Extract the [X, Y] coordinate from the center of the cell holding the provided text.  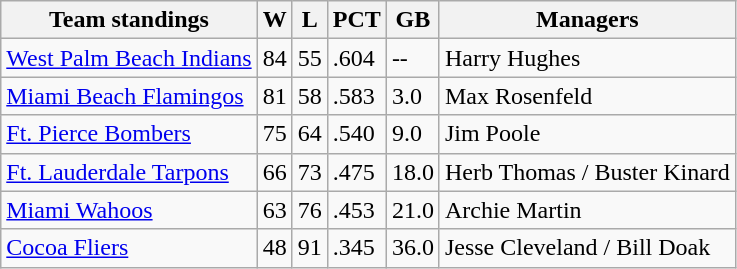
58 [310, 96]
.345 [356, 248]
West Palm Beach Indians [129, 58]
Team standings [129, 20]
18.0 [412, 172]
Ft. Lauderdale Tarpons [129, 172]
3.0 [412, 96]
Managers [587, 20]
Ft. Pierce Bombers [129, 134]
Jim Poole [587, 134]
Max Rosenfeld [587, 96]
.475 [356, 172]
55 [310, 58]
Herb Thomas / Buster Kinard [587, 172]
.604 [356, 58]
.540 [356, 134]
76 [310, 210]
84 [274, 58]
75 [274, 134]
Miami Beach Flamingos [129, 96]
.583 [356, 96]
73 [310, 172]
.453 [356, 210]
PCT [356, 20]
64 [310, 134]
Archie Martin [587, 210]
L [310, 20]
66 [274, 172]
36.0 [412, 248]
W [274, 20]
Harry Hughes [587, 58]
9.0 [412, 134]
21.0 [412, 210]
Jesse Cleveland / Bill Doak [587, 248]
Cocoa Fliers [129, 248]
81 [274, 96]
48 [274, 248]
Miami Wahoos [129, 210]
63 [274, 210]
-- [412, 58]
91 [310, 248]
GB [412, 20]
